Provide the (x, y) coordinate of the cell's center where the given text is located.  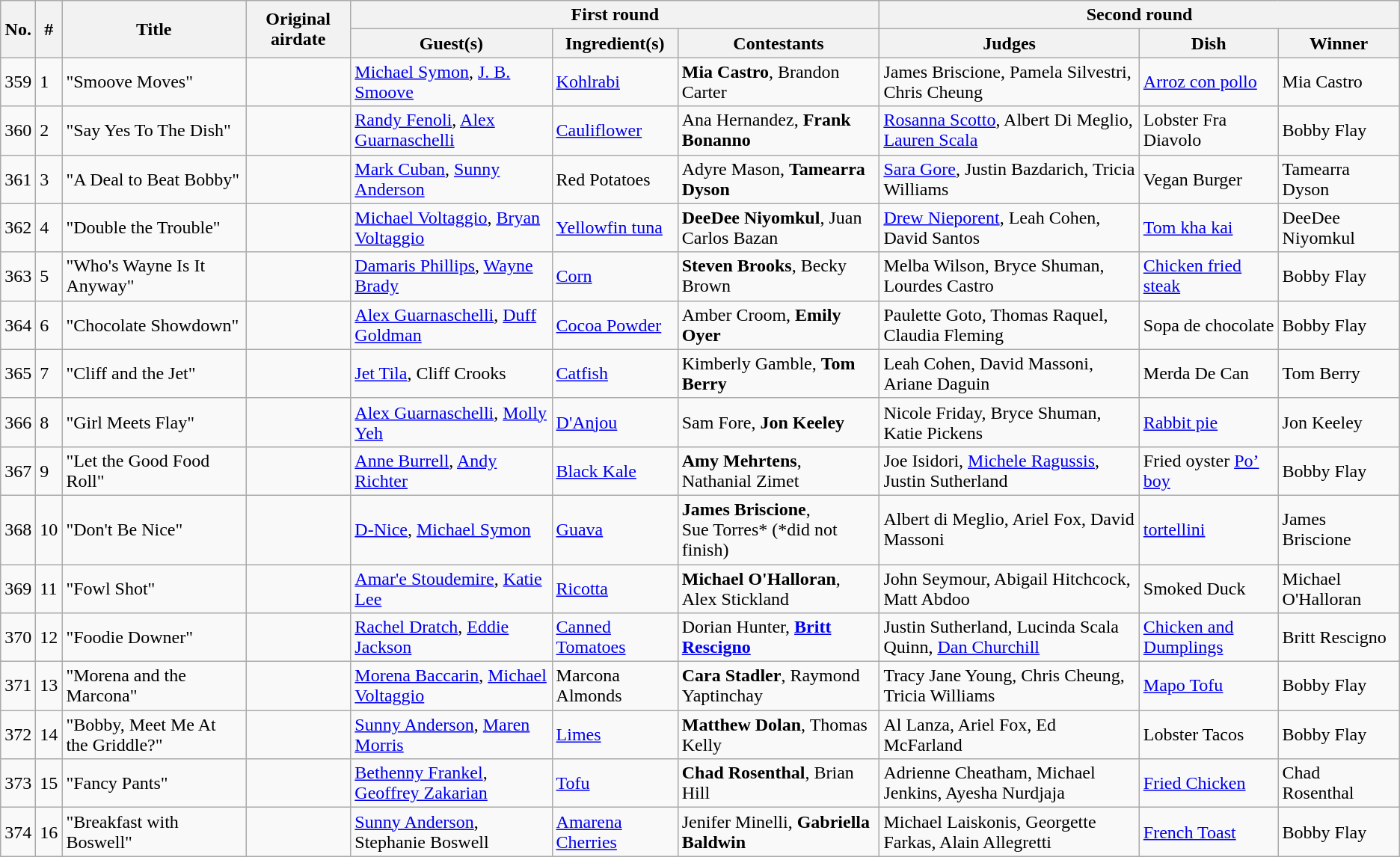
Sam Fore, Jon Keeley (779, 422)
Arroz con pollo (1209, 82)
6 (49, 325)
Chad Rosenthal, Brian Hill (779, 784)
Chicken fried steak (1209, 277)
Chicken and Dumplings (1209, 637)
Nicole Friday, Bryce Shuman, Katie Pickens (1010, 422)
Tamearra Dyson (1339, 179)
Paulette Goto, Thomas Raquel, Claudia Fleming (1010, 325)
Michael O'Halloran, Alex Stickland (779, 588)
Catfish (615, 374)
372 (18, 734)
Yellowfin tuna (615, 227)
"A Deal to Beat Bobby" (154, 179)
Damaris Phillips, Wayne Brady (452, 277)
Justin Sutherland, Lucinda Scala Quinn, Dan Churchill (1010, 637)
tortellini (1209, 529)
DeeDee Niyomkul (1339, 227)
368 (18, 529)
Melba Wilson, Bryce Shuman, Lourdes Castro (1010, 277)
"Say Yes To The Dish" (154, 130)
359 (18, 82)
Alex Guarnaschelli, Molly Yeh (452, 422)
Limes (615, 734)
371 (18, 686)
370 (18, 637)
"Foodie Downer" (154, 637)
# (49, 29)
Michael Laiskonis, Georgette Farkas, Alain Allegretti (1010, 832)
Matthew Dolan, Thomas Kelly (779, 734)
"Breakfast with Boswell" (154, 832)
364 (18, 325)
James Briscione, Pamela Silvestri, Chris Cheung (1010, 82)
Vegan Burger (1209, 179)
Amar'e Stoudemire, Katie Lee (452, 588)
15 (49, 784)
DeeDee Niyomkul, Juan Carlos Bazan (779, 227)
Fried oyster Po’ boy (1209, 471)
Mark Cuban, Sunny Anderson (452, 179)
Jon Keeley (1339, 422)
"Chocolate Showdown" (154, 325)
Guava (615, 529)
Fried Chicken (1209, 784)
Ricotta (615, 588)
365 (18, 374)
Joe Isidori, Michele Ragussis, Justin Sutherland (1010, 471)
Albert di Meglio, Ariel Fox, David Massoni (1010, 529)
9 (49, 471)
360 (18, 130)
Dish (1209, 43)
Morena Baccarin, Michael Voltaggio (452, 686)
Lobster Tacos (1209, 734)
Mapo Tofu (1209, 686)
2 (49, 130)
Mia Castro, Brandon Carter (779, 82)
Kimberly Gamble, Tom Berry (779, 374)
Jet Tila, Cliff Crooks (452, 374)
"Let the Good Food Roll" (154, 471)
Sara Gore, Justin Bazdarich, Tricia Williams (1010, 179)
Canned Tomatoes (615, 637)
Kohlrabi (615, 82)
Ingredient(s) (615, 43)
Sunny Anderson, Maren Morris (452, 734)
Tracy Jane Young, Chris Cheung, Tricia Williams (1010, 686)
Amy Mehrtens, Nathanial Zimet (779, 471)
Rabbit pie (1209, 422)
Alex Guarnaschelli, Duff Goldman (452, 325)
Red Potatoes (615, 179)
367 (18, 471)
Winner (1339, 43)
5 (49, 277)
Smoked Duck (1209, 588)
Marcona Almonds (615, 686)
D-Nice, Michael Symon (452, 529)
Rosanna Scotto, Albert Di Meglio, Lauren Scala (1010, 130)
14 (49, 734)
"Girl Meets Flay" (154, 422)
John Seymour, Abigail Hitchcock, Matt Abdoo (1010, 588)
Cara Stadler, Raymond Yaptinchay (779, 686)
"Cliff and the Jet" (154, 374)
3 (49, 179)
Leah Cohen, David Massoni, Ariane Daguin (1010, 374)
Tom kha kai (1209, 227)
Cauliflower (615, 130)
French Toast (1209, 832)
Anne Burrell, Andy Richter (452, 471)
Lobster Fra Diavolo (1209, 130)
Sunny Anderson, Stephanie Boswell (452, 832)
13 (49, 686)
James Briscione (1339, 529)
Michael Symon, J. B. Smoove (452, 82)
Steven Brooks, Becky Brown (779, 277)
Ana Hernandez, Frank Bonanno (779, 130)
Jenifer Minelli, Gabriella Baldwin (779, 832)
Al Lanza, Ariel Fox, Ed McFarland (1010, 734)
Contestants (779, 43)
"Double the Trouble" (154, 227)
Corn (615, 277)
Second round (1140, 15)
10 (49, 529)
366 (18, 422)
No. (18, 29)
12 (49, 637)
D'Anjou (615, 422)
First round (615, 15)
369 (18, 588)
363 (18, 277)
Drew Nieporent, Leah Cohen, David Santos (1010, 227)
362 (18, 227)
Michael Voltaggio, Bryan Voltaggio (452, 227)
"Fowl Shot" (154, 588)
Title (154, 29)
Adyre Mason, Tamearra Dyson (779, 179)
Britt Rescigno (1339, 637)
361 (18, 179)
Dorian Hunter, Britt Rescigno (779, 637)
Black Kale (615, 471)
8 (49, 422)
Randy Fenoli, Alex Guarnaschelli (452, 130)
Tom Berry (1339, 374)
7 (49, 374)
Mia Castro (1339, 82)
"Smoove Moves" (154, 82)
Rachel Dratch, Eddie Jackson (452, 637)
373 (18, 784)
Original airdate (298, 29)
Chad Rosenthal (1339, 784)
16 (49, 832)
Guest(s) (452, 43)
Judges (1010, 43)
Michael O'Halloran (1339, 588)
Merda De Can (1209, 374)
Tofu (615, 784)
1 (49, 82)
Sopa de chocolate (1209, 325)
"Don't Be Nice" (154, 529)
374 (18, 832)
"Fancy Pants" (154, 784)
Bethenny Frankel, Geoffrey Zakarian (452, 784)
Adrienne Cheatham, Michael Jenkins, Ayesha Nurdjaja (1010, 784)
Amarena Cherries (615, 832)
11 (49, 588)
Cocoa Powder (615, 325)
4 (49, 227)
James Briscione,Sue Torres* (*did not finish) (779, 529)
Amber Croom, Emily Oyer (779, 325)
"Who's Wayne Is It Anyway" (154, 277)
"Bobby, Meet Me At the Griddle?" (154, 734)
"Morena and the Marcona" (154, 686)
